Pinpoint the cell where the given text exists, returning its (x, y) midpoint coordinate. 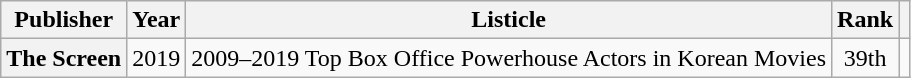
The Screen (64, 58)
2009–2019 Top Box Office Powerhouse Actors in Korean Movies (509, 58)
Year (156, 20)
2019 (156, 58)
39th (866, 58)
Rank (866, 20)
Publisher (64, 20)
Listicle (509, 20)
